Return (X, Y) of the center of cell containing provided text 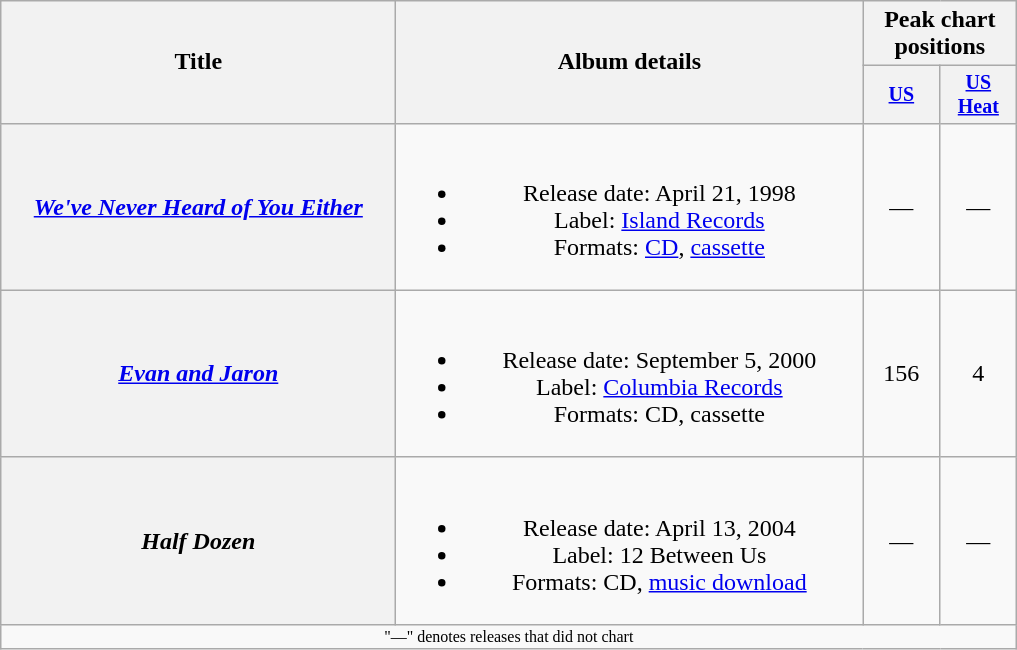
US (902, 94)
4 (978, 374)
Release date: September 5, 2000Label: Columbia RecordsFormats: CD, cassette (630, 374)
Title (198, 62)
We've Never Heard of You Either (198, 206)
Peak chartpositions (940, 34)
"—" denotes releases that did not chart (509, 636)
156 (902, 374)
Evan and Jaron (198, 374)
USHeat (978, 94)
Album details (630, 62)
Half Dozen (198, 540)
Release date: April 13, 2004Label: 12 Between UsFormats: CD, music download (630, 540)
Release date: April 21, 1998Label: Island RecordsFormats: CD, cassette (630, 206)
